Pinpoint the cell where the given text exists, returning its (x, y) midpoint coordinate. 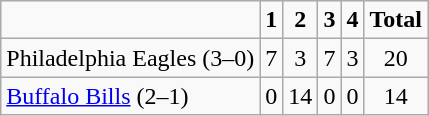
Buffalo Bills (2–1) (130, 96)
Philadelphia Eagles (3–0) (130, 58)
4 (352, 20)
20 (396, 58)
2 (300, 20)
1 (272, 20)
Total (396, 20)
